Search for the cell housing the specified text and yield its (x, y) center coordinate. 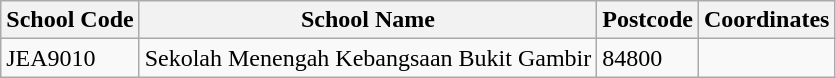
Postcode (648, 20)
School Code (70, 20)
84800 (648, 58)
JEA9010 (70, 58)
Coordinates (767, 20)
School Name (368, 20)
Sekolah Menengah Kebangsaan Bukit Gambir (368, 58)
